Determine the (X, Y) coordinate at the center of the cell enclosing the given text.  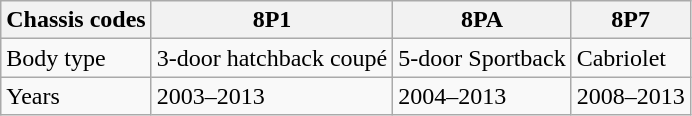
2008–2013 (630, 96)
3-door hatchback coupé (272, 58)
2004–2013 (482, 96)
Years (76, 96)
5-door Sportback (482, 58)
8P1 (272, 20)
8PA (482, 20)
Cabriolet (630, 58)
2003–2013 (272, 96)
Body type (76, 58)
Chassis codes (76, 20)
8P7 (630, 20)
